From the cell containing the given text, extract its center point as (X, Y) coordinate. 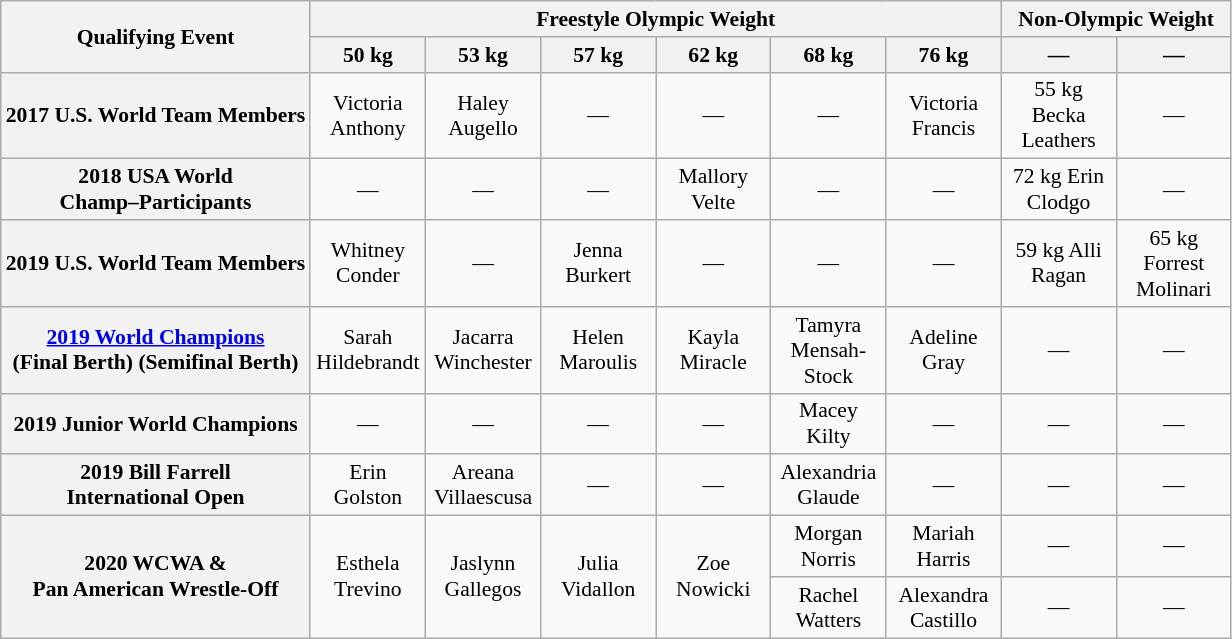
53 kg (482, 55)
59 kg Alli Ragan (1058, 264)
55 kgBecka Leathers (1058, 116)
Sarah Hildebrandt (368, 350)
57 kg (598, 55)
Kayla Miracle (714, 350)
2019 World Champions(Final Berth) (Semifinal Berth) (156, 350)
Jaslynn Gallegos (482, 577)
Qualifying Event (156, 36)
Jenna Burkert (598, 264)
2017 U.S. World Team Members (156, 116)
62 kg (714, 55)
Helen Maroulis (598, 350)
AlexandriaGlaude (828, 486)
2019 Junior World Champions (156, 424)
Whitney Conder (368, 264)
Victoria Anthony (368, 116)
Erin Golston (368, 486)
Tamyra Mensah-Stock (828, 350)
Esthela Trevino (368, 577)
Non-Olympic Weight (1116, 19)
2020 WCWA &Pan American Wrestle-Off (156, 577)
Alexandra Castillo (944, 608)
65 kg Forrest Molinari (1174, 264)
50 kg (368, 55)
Adeline Gray (944, 350)
Zoe Nowicki (714, 577)
Haley Augello (482, 116)
2019 Bill FarrellInternational Open (156, 486)
Macey Kilty (828, 424)
Victoria Francis (944, 116)
72 kg Erin Clodgo (1058, 190)
Morgan Norris (828, 546)
Mariah Harris (944, 546)
68 kg (828, 55)
Julia Vidallon (598, 577)
Jacarra Winchester (482, 350)
76 kg (944, 55)
Rachel Watters (828, 608)
2019 U.S. World Team Members (156, 264)
2018 USA WorldChamp–Participants (156, 190)
Freestyle Olympic Weight (656, 19)
Areana Villaescusa (482, 486)
Mallory Velte (714, 190)
